Locate the cell with the specified text and output its (x, y) center coordinate. 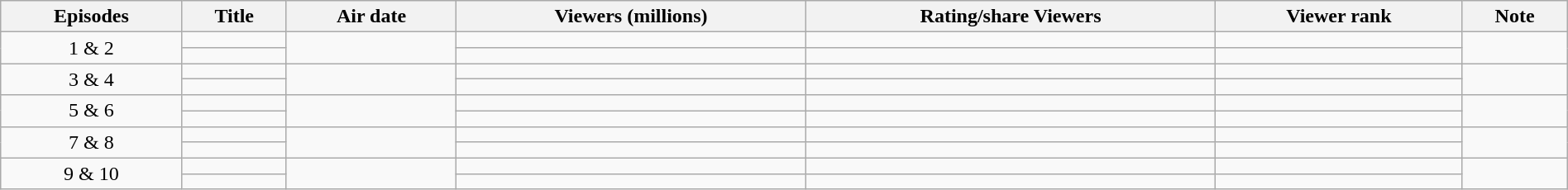
Title (234, 17)
5 & 6 (91, 111)
Note (1515, 17)
Viewer rank (1339, 17)
9 & 10 (91, 173)
1 & 2 (91, 48)
3 & 4 (91, 79)
Episodes (91, 17)
Viewers (millions) (632, 17)
Rating/share Viewers (1011, 17)
Air date (370, 17)
7 & 8 (91, 142)
